From the cell containing the given text, extract its center point as [x, y] coordinate. 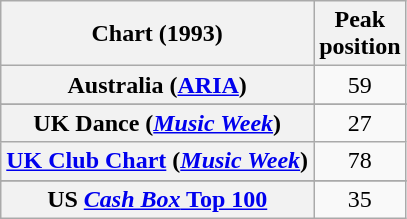
Australia (ARIA) [158, 85]
Chart (1993) [158, 34]
US Cash Box Top 100 [158, 199]
78 [360, 161]
Peak position [360, 34]
UK Dance (Music Week) [158, 123]
27 [360, 123]
UK Club Chart (Music Week) [158, 161]
59 [360, 85]
35 [360, 199]
